Find where the given text appears and provide that cell's center as (X, Y) coordinate. 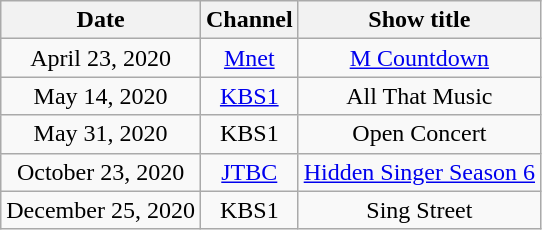
Mnet (249, 58)
May 14, 2020 (101, 96)
Channel (249, 20)
Show title (419, 20)
JTBC (249, 172)
Sing Street (419, 210)
December 25, 2020 (101, 210)
Date (101, 20)
October 23, 2020 (101, 172)
April 23, 2020 (101, 58)
Hidden Singer Season 6 (419, 172)
May 31, 2020 (101, 134)
Open Concert (419, 134)
M Countdown (419, 58)
All That Music (419, 96)
